Output the (x, y) coordinate of the center of the cell containing the given text.  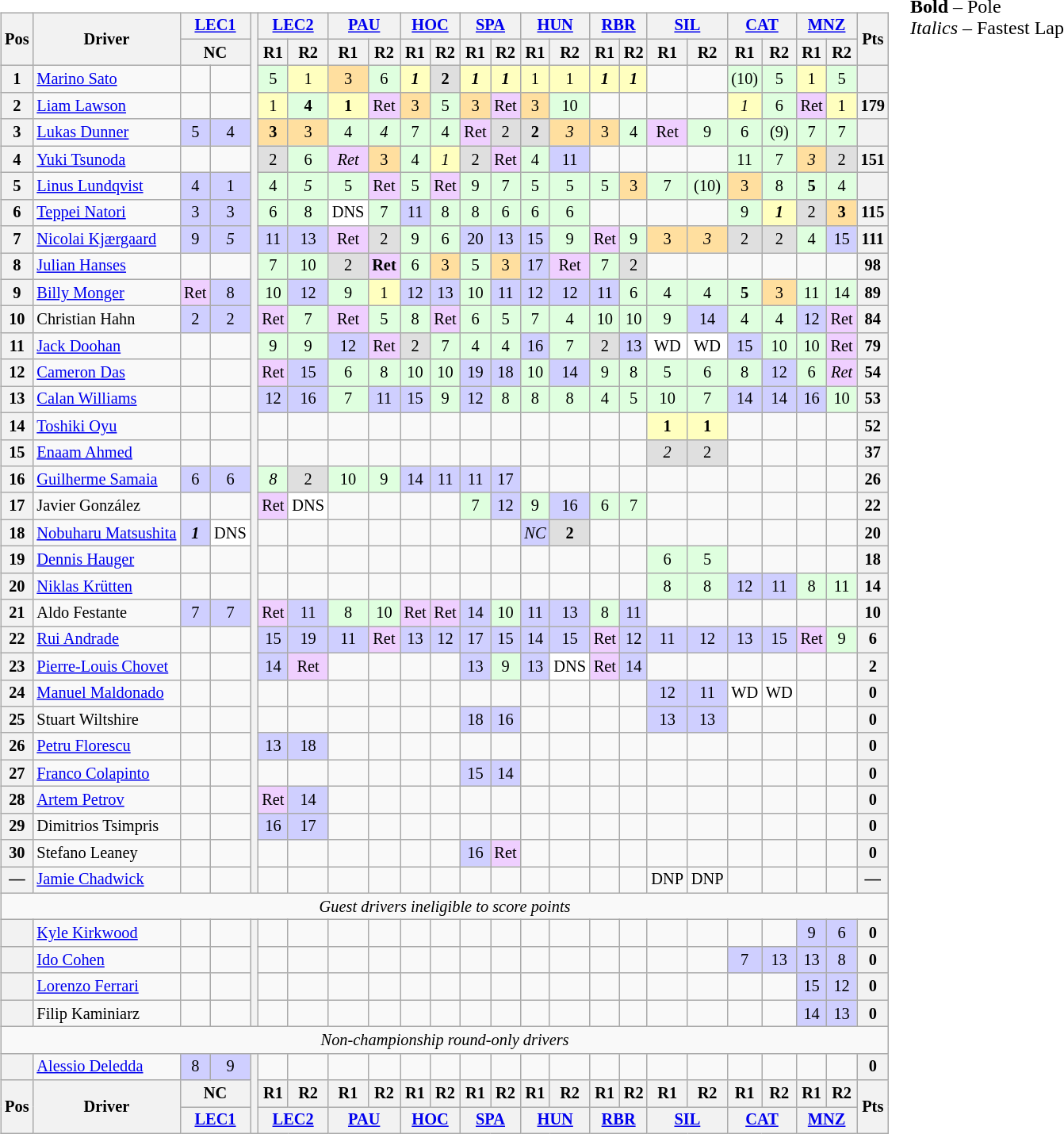
25 (17, 720)
Yuki Tsunoda (106, 159)
52 (873, 426)
23 (17, 666)
Pierre-Louis Chovet (106, 666)
179 (873, 106)
Guilherme Samaia (106, 480)
Billy Monger (106, 293)
Artem Petrov (106, 800)
Stefano Leaney (106, 853)
Guest drivers ineligible to score points (445, 906)
54 (873, 373)
Toshiki Oyu (106, 426)
Jamie Chadwick (106, 880)
29 (17, 826)
98 (873, 266)
Kyle Kirkwood (106, 933)
(9) (779, 132)
151 (873, 159)
Julian Hanses (106, 266)
Lukas Dunner (106, 132)
Niklas Krütten (106, 586)
Franco Colapinto (106, 773)
21 (17, 613)
Christian Hahn (106, 320)
Marino Sato (106, 79)
27 (17, 773)
30 (17, 853)
84 (873, 320)
Rui Andrade (106, 640)
Enaam Ahmed (106, 453)
Teppei Natori (106, 213)
Liam Lawson (106, 106)
Linus Lundqvist (106, 186)
24 (17, 693)
Dimitrios Tsimpris (106, 826)
Nobuharu Matsushita (106, 533)
37 (873, 453)
Aldo Festante (106, 613)
Jack Doohan (106, 347)
Lorenzo Ferrari (106, 987)
Javier González (106, 506)
Filip Kaminiarz (106, 1013)
111 (873, 239)
53 (873, 400)
Calan Williams (106, 400)
28 (17, 800)
Manuel Maldonado (106, 693)
Cameron Das (106, 373)
Dennis Hauger (106, 560)
Petru Florescu (106, 746)
89 (873, 293)
79 (873, 347)
Stuart Wiltshire (106, 720)
Alessio Deledda (106, 1067)
Non-championship round-only drivers (445, 1040)
Ido Cohen (106, 960)
115 (873, 213)
Nicolai Kjærgaard (106, 239)
